Extract the (X, Y) coordinate from the center of the cell holding the provided text.  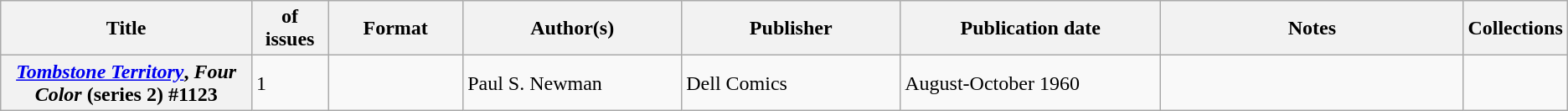
Publication date (1030, 29)
1 (290, 82)
Format (395, 29)
Collections (1515, 29)
Publisher (791, 29)
August-October 1960 (1030, 82)
Author(s) (573, 29)
Paul S. Newman (573, 82)
Tombstone Territory, Four Color (series 2) #1123 (126, 82)
Dell Comics (791, 82)
of issues (290, 29)
Notes (1312, 29)
Title (126, 29)
